Find where the given text appears and provide that cell's center as [X, Y] coordinate. 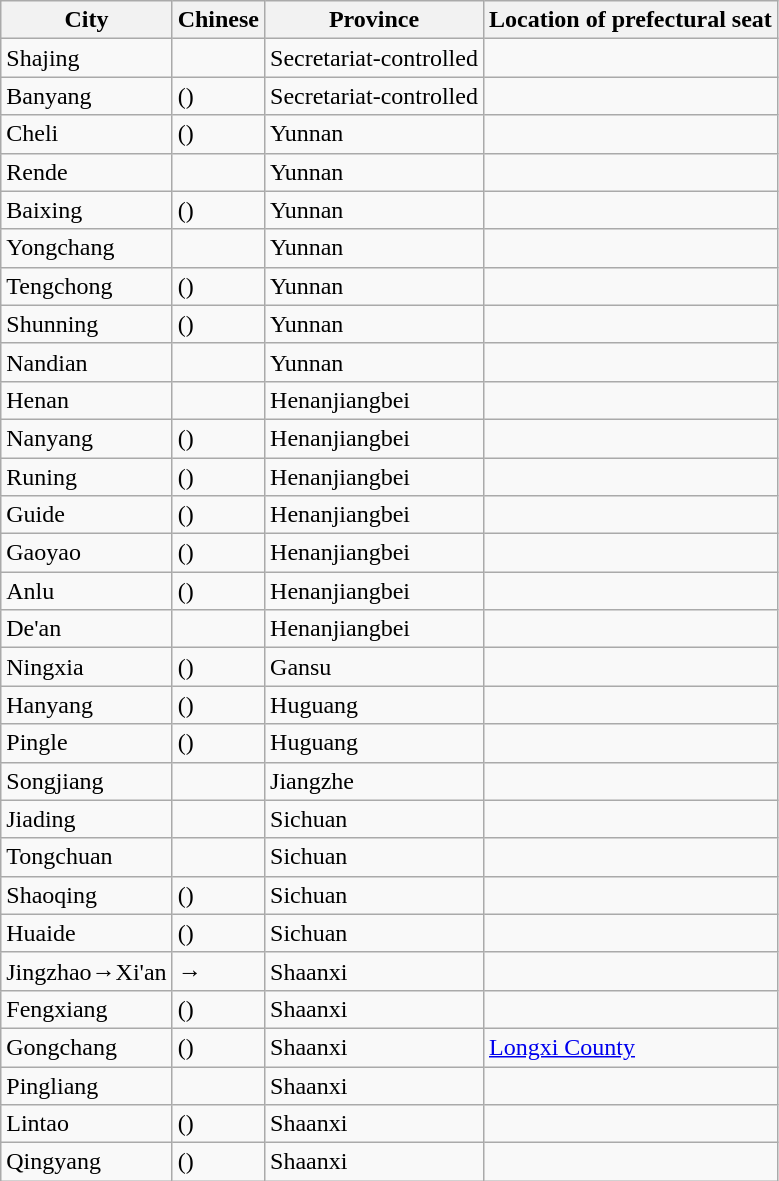
Songjiang [86, 781]
Tongchuan [86, 857]
Gaoyao [86, 553]
Huaide [86, 933]
Pingliang [86, 1085]
Guide [86, 515]
Jiading [86, 819]
Cheli [86, 134]
Lintao [86, 1124]
Runing [86, 477]
Nandian [86, 362]
→ [218, 971]
Gongchang [86, 1047]
Yongchang [86, 248]
Ningxia [86, 667]
City [86, 20]
Anlu [86, 591]
Shaoqing [86, 895]
Longxi County [630, 1047]
Tengchong [86, 286]
Jiangzhe [374, 781]
Banyang [86, 96]
Location of prefectural seat [630, 20]
Jingzhao→Xi'an [86, 971]
Henan [86, 400]
Fengxiang [86, 1009]
Pingle [86, 743]
Hanyang [86, 705]
Nanyang [86, 438]
De'an [86, 629]
Chinese [218, 20]
Rende [86, 172]
Qingyang [86, 1162]
Shajing [86, 58]
Gansu [374, 667]
Province [374, 20]
Baixing [86, 210]
Shunning [86, 324]
